Provide the [x, y] coordinate of the cell's center where the given text is located.  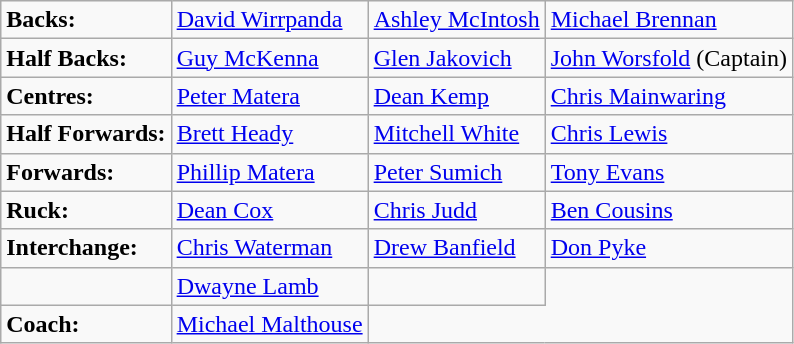
Chris Lewis [668, 134]
Glen Jakovich [456, 58]
Forwards: [86, 172]
Ruck: [86, 210]
Interchange: [86, 248]
Chris Judd [456, 210]
Dwayne Lamb [270, 286]
Tony Evans [668, 172]
Half Forwards: [86, 134]
Peter Sumich [456, 172]
Michael Brennan [668, 20]
David Wirrpanda [270, 20]
Guy McKenna [270, 58]
Mitchell White [456, 134]
Peter Matera [270, 96]
John Worsfold (Captain) [668, 58]
Chris Waterman [270, 248]
Half Backs: [86, 58]
Backs: [86, 20]
Dean Kemp [456, 96]
Ashley McIntosh [456, 20]
Don Pyke [668, 248]
Drew Banfield [456, 248]
Michael Malthouse [270, 324]
Ben Cousins [668, 210]
Dean Cox [270, 210]
Phillip Matera [270, 172]
Chris Mainwaring [668, 96]
Coach: [86, 324]
Centres: [86, 96]
Brett Heady [270, 134]
